Locate the cell with the specified text and output its [X, Y] center coordinate. 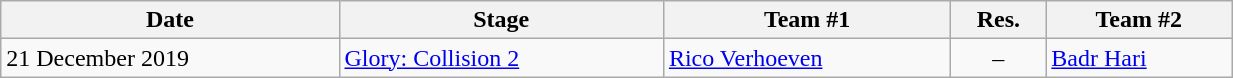
Team #2 [1139, 20]
Stage [501, 20]
Res. [998, 20]
Badr Hari [1139, 58]
Rico Verhoeven [806, 58]
Team #1 [806, 20]
21 December 2019 [170, 58]
Glory: Collision 2 [501, 58]
– [998, 58]
Date [170, 20]
